Return the [x, y] coordinate for the center point of the cell that contains the specified text.  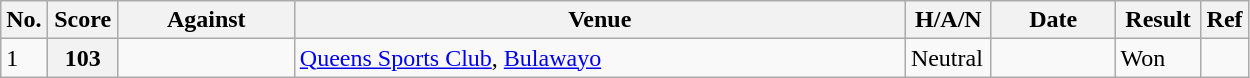
No. [24, 20]
Neutral [948, 58]
Queens Sports Club, Bulawayo [600, 58]
Date [1053, 20]
1 [24, 58]
Venue [600, 20]
H/A/N [948, 20]
Against [206, 20]
Score [82, 20]
103 [82, 58]
Result [1158, 20]
Ref [1224, 20]
Won [1158, 58]
